Capture the cell that displays the provided text and extract its (X, Y) central coordinate. 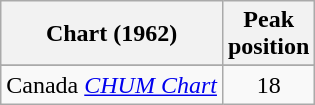
18 (268, 85)
Canada CHUM Chart (112, 85)
Chart (1962) (112, 34)
Peakposition (268, 34)
